For the text-containing cell, return its midpoint in [X, Y] coordinate format. 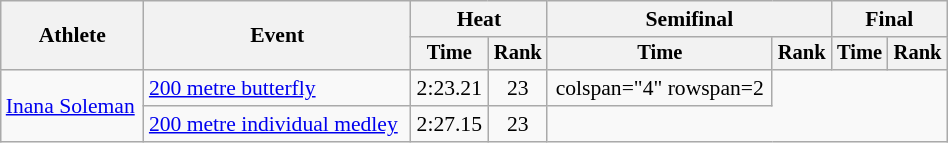
Heat [478, 19]
200 metre individual medley [278, 124]
Inana Soleman [72, 106]
Event [278, 36]
Semifinal [689, 19]
2:27.15 [449, 124]
colspan="4" rowspan=2 [660, 88]
2:23.21 [449, 88]
Athlete [72, 36]
200 metre butterfly [278, 88]
Final [889, 19]
